Return the (X, Y) coordinate for the center point of the cell that contains the specified text.  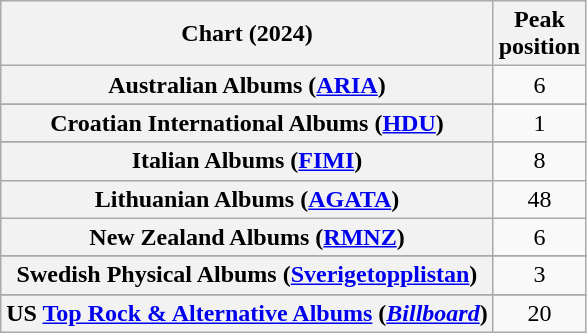
1 (539, 123)
Croatian International Albums (HDU) (247, 123)
New Zealand Albums (RMNZ) (247, 237)
Peakposition (539, 34)
8 (539, 161)
Italian Albums (FIMI) (247, 161)
Chart (2024) (247, 34)
3 (539, 275)
20 (539, 313)
Australian Albums (ARIA) (247, 85)
US Top Rock & Alternative Albums (Billboard) (247, 313)
48 (539, 199)
Swedish Physical Albums (Sverigetopplistan) (247, 275)
Lithuanian Albums (AGATA) (247, 199)
